Return the (X, Y) coordinate for the center point of the cell that contains the specified text.  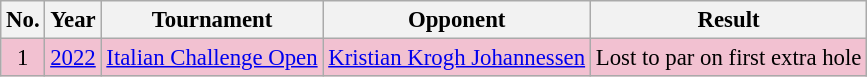
Italian Challenge Open (212, 58)
Tournament (212, 20)
No. (23, 20)
2022 (73, 58)
Opponent (456, 20)
1 (23, 58)
Year (73, 20)
Lost to par on first extra hole (728, 58)
Result (728, 20)
Kristian Krogh Johannessen (456, 58)
